From the cell containing the given text, extract its center point as [x, y] coordinate. 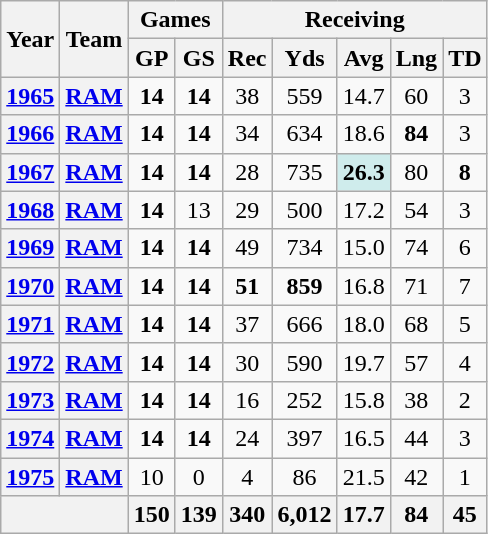
340 [247, 515]
1965 [30, 96]
2 [465, 400]
Yds [304, 58]
18.0 [364, 324]
60 [416, 96]
1969 [30, 248]
26.3 [364, 172]
44 [416, 438]
6,012 [304, 515]
Games [175, 20]
559 [304, 96]
139 [198, 515]
15.0 [364, 248]
17.7 [364, 515]
Lng [416, 58]
1974 [30, 438]
57 [416, 362]
16.5 [364, 438]
30 [247, 362]
21.5 [364, 477]
Avg [364, 58]
735 [304, 172]
252 [304, 400]
37 [247, 324]
16 [247, 400]
GP [152, 58]
29 [247, 210]
1970 [30, 286]
1972 [30, 362]
45 [465, 515]
634 [304, 134]
86 [304, 477]
1971 [30, 324]
49 [247, 248]
51 [247, 286]
8 [465, 172]
80 [416, 172]
Year [30, 39]
28 [247, 172]
13 [198, 210]
18.6 [364, 134]
397 [304, 438]
666 [304, 324]
74 [416, 248]
1975 [30, 477]
1966 [30, 134]
54 [416, 210]
859 [304, 286]
Team [94, 39]
1968 [30, 210]
34 [247, 134]
19.7 [364, 362]
68 [416, 324]
71 [416, 286]
15.8 [364, 400]
1973 [30, 400]
734 [304, 248]
1 [465, 477]
Rec [247, 58]
TD [465, 58]
1967 [30, 172]
GS [198, 58]
10 [152, 477]
17.2 [364, 210]
24 [247, 438]
14.7 [364, 96]
7 [465, 286]
Receiving [354, 20]
42 [416, 477]
16.8 [364, 286]
0 [198, 477]
6 [465, 248]
500 [304, 210]
150 [152, 515]
5 [465, 324]
590 [304, 362]
